Return the [X, Y] coordinate for the center point of the cell that contains the specified text.  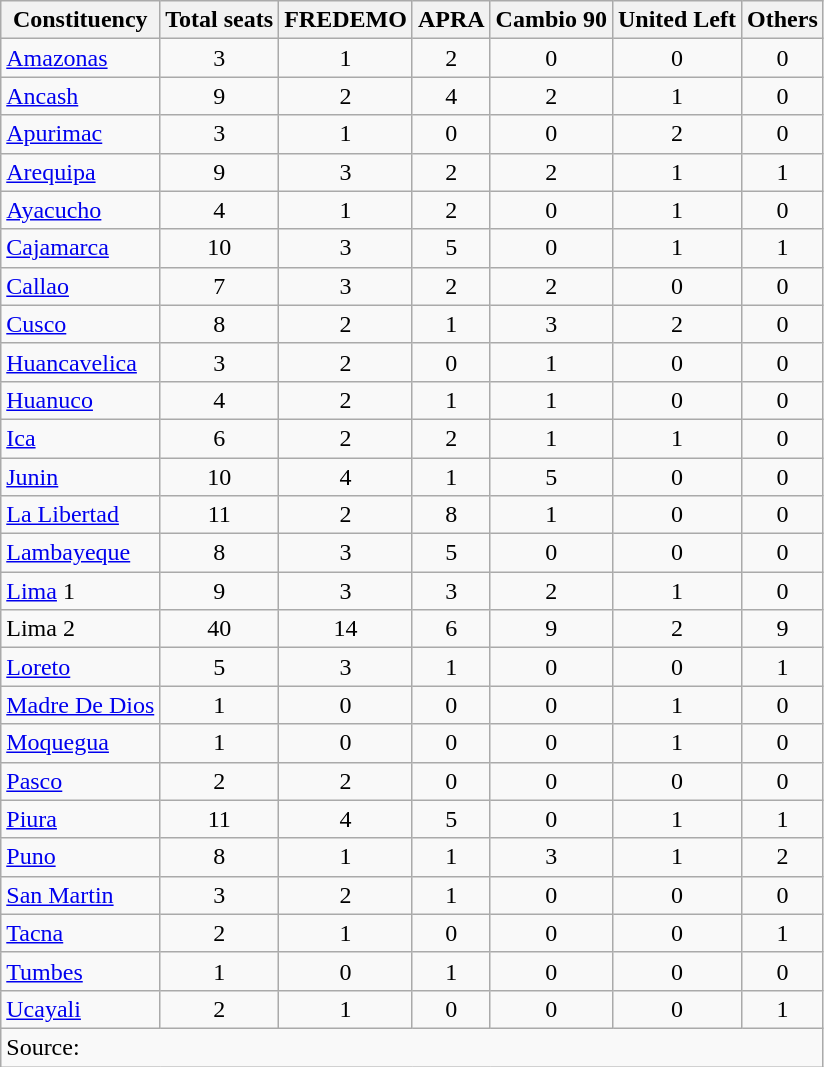
Lima 1 [80, 591]
Huancavelica [80, 362]
United Left [676, 20]
Loreto [80, 667]
Huanuco [80, 400]
Source: [412, 1047]
Tumbes [80, 971]
Amazonas [80, 58]
Arequipa [80, 172]
Ayacucho [80, 210]
40 [220, 629]
Lambayeque [80, 553]
Madre De Dios [80, 705]
Apurimac [80, 134]
Constituency [80, 20]
San Martin [80, 895]
Others [783, 20]
Junin [80, 477]
Ucayali [80, 1009]
14 [346, 629]
7 [220, 286]
Pasco [80, 781]
Piura [80, 819]
Puno [80, 857]
Cusco [80, 324]
Tacna [80, 933]
Moquegua [80, 743]
Total seats [220, 20]
Cambio 90 [551, 20]
FREDEMO [346, 20]
APRA [451, 20]
Cajamarca [80, 248]
La Libertad [80, 515]
Lima 2 [80, 629]
Ica [80, 438]
Callao [80, 286]
Ancash [80, 96]
